Scan for the cell matching the given text and deliver its [x, y] coordinate at center. 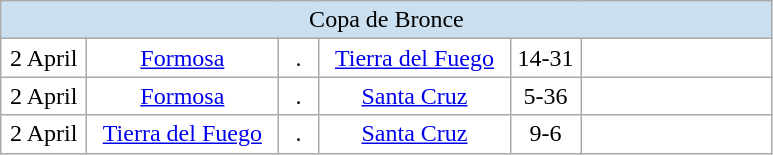
5-36 [546, 96]
14-31 [546, 58]
Copa de Bronce [386, 20]
9-6 [546, 134]
